Scan for the cell matching the given text and deliver its (X, Y) coordinate at center. 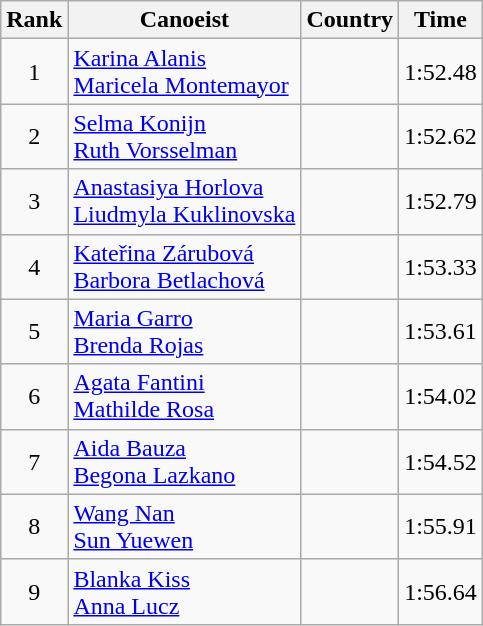
Karina AlanisMaricela Montemayor (184, 72)
7 (34, 462)
Selma KonijnRuth Vorsselman (184, 136)
1:56.64 (441, 592)
4 (34, 266)
Rank (34, 20)
Kateřina ZárubováBarbora Betlachová (184, 266)
3 (34, 202)
1:52.79 (441, 202)
1:53.61 (441, 332)
Blanka KissAnna Lucz (184, 592)
Country (350, 20)
1:54.52 (441, 462)
Agata FantiniMathilde Rosa (184, 396)
1:55.91 (441, 526)
1:52.48 (441, 72)
Time (441, 20)
Canoeist (184, 20)
1:52.62 (441, 136)
9 (34, 592)
8 (34, 526)
1:53.33 (441, 266)
5 (34, 332)
2 (34, 136)
1 (34, 72)
Aida BauzaBegona Lazkano (184, 462)
Maria GarroBrenda Rojas (184, 332)
Wang NanSun Yuewen (184, 526)
Anastasiya HorlovaLiudmyla Kuklinovska (184, 202)
1:54.02 (441, 396)
6 (34, 396)
